Output the [x, y] coordinate of the center of the cell containing the given text.  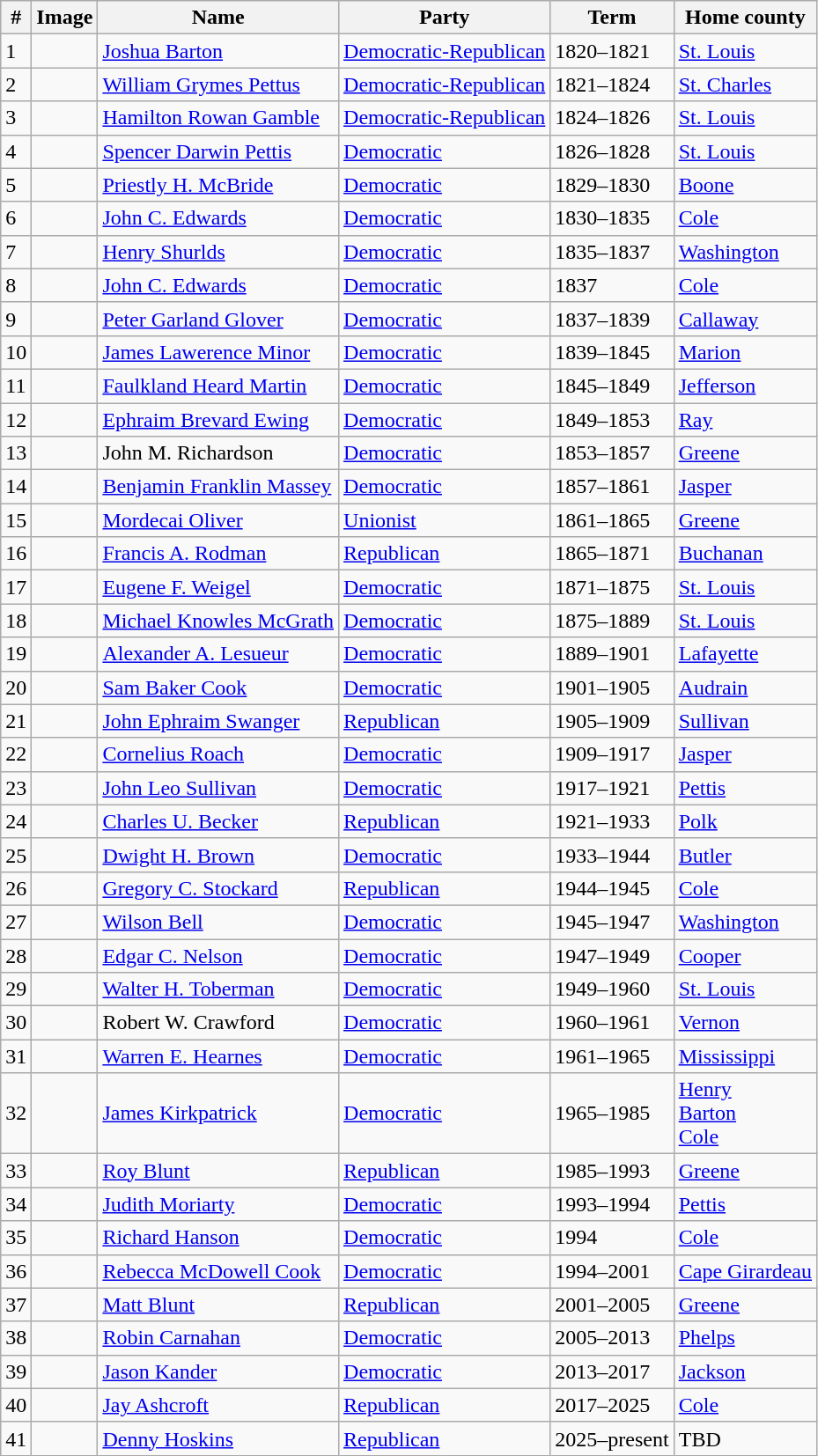
Richard Hanson [218, 1238]
Phelps [745, 1338]
James Kirkpatrick [218, 1114]
Denny Hoskins [218, 1438]
23 [16, 788]
TBD [745, 1438]
7 [16, 252]
Roy Blunt [218, 1171]
26 [16, 888]
# [16, 18]
1945–1947 [612, 922]
36 [16, 1271]
Ephraim Brevard Ewing [218, 420]
Edgar C. Nelson [218, 955]
1 [16, 51]
1905–1909 [612, 721]
Polk [745, 821]
John Ephraim Swanger [218, 721]
Warren E. Hearnes [218, 1056]
1994–2001 [612, 1271]
1909–1917 [612, 754]
1824–1826 [612, 118]
Wilson Bell [218, 922]
1837–1839 [612, 319]
Butler [745, 855]
Benjamin Franklin Massey [218, 487]
1960–1961 [612, 1023]
19 [16, 654]
Faulkland Heard Martin [218, 386]
24 [16, 821]
1857–1861 [612, 487]
37 [16, 1305]
Party [445, 18]
1849–1853 [612, 420]
Sam Baker Cook [218, 688]
St. Charles [745, 85]
HenryBartonCole [745, 1114]
6 [16, 218]
2017–2025 [612, 1405]
1889–1901 [612, 654]
Francis A. Rodman [218, 554]
John M. Richardson [218, 453]
30 [16, 1023]
1875–1889 [612, 621]
Term [612, 18]
2025–present [612, 1438]
Unionist [445, 520]
1865–1871 [612, 554]
Matt Blunt [218, 1305]
Vernon [745, 1023]
1835–1837 [612, 252]
29 [16, 989]
1826–1828 [612, 151]
Rebecca McDowell Cook [218, 1271]
1853–1857 [612, 453]
17 [16, 587]
Judith Moriarty [218, 1204]
18 [16, 621]
40 [16, 1405]
1961–1965 [612, 1056]
9 [16, 319]
1933–1944 [612, 855]
Joshua Barton [218, 51]
Hamilton Rowan Gamble [218, 118]
Priestly H. McBride [218, 185]
Marion [745, 352]
1829–1830 [612, 185]
Cape Girardeau [745, 1271]
1901–1905 [612, 688]
34 [16, 1204]
Boone [745, 185]
Jay Ashcroft [218, 1405]
35 [16, 1238]
Cooper [745, 955]
28 [16, 955]
Audrain [745, 688]
1845–1849 [612, 386]
2 [16, 85]
Cornelius Roach [218, 754]
Home county [745, 18]
2005–2013 [612, 1338]
Ray [745, 420]
Charles U. Becker [218, 821]
1994 [612, 1238]
25 [16, 855]
33 [16, 1171]
Name [218, 18]
1949–1960 [612, 989]
16 [16, 554]
1985–1993 [612, 1171]
1944–1945 [612, 888]
8 [16, 285]
Eugene F. Weigel [218, 587]
20 [16, 688]
1921–1933 [612, 821]
Jackson [745, 1371]
Jefferson [745, 386]
31 [16, 1056]
14 [16, 487]
32 [16, 1114]
39 [16, 1371]
Dwight H. Brown [218, 855]
Mississippi [745, 1056]
2001–2005 [612, 1305]
1993–1994 [612, 1204]
James Lawerence Minor [218, 352]
John Leo Sullivan [218, 788]
Peter Garland Glover [218, 319]
41 [16, 1438]
1917–1921 [612, 788]
Image [65, 18]
1820–1821 [612, 51]
Jason Kander [218, 1371]
1947–1949 [612, 955]
Walter H. Toberman [218, 989]
Robert W. Crawford [218, 1023]
Buchanan [745, 554]
Mordecai Oliver [218, 520]
Alexander A. Lesueur [218, 654]
Henry Shurlds [218, 252]
38 [16, 1338]
1965–1985 [612, 1114]
21 [16, 721]
5 [16, 185]
William Grymes Pettus [218, 85]
Robin Carnahan [218, 1338]
1861–1865 [612, 520]
1839–1845 [612, 352]
12 [16, 420]
Michael Knowles McGrath [218, 621]
10 [16, 352]
13 [16, 453]
4 [16, 151]
1821–1824 [612, 85]
1830–1835 [612, 218]
3 [16, 118]
1837 [612, 285]
Gregory C. Stockard [218, 888]
Lafayette [745, 654]
27 [16, 922]
2013–2017 [612, 1371]
15 [16, 520]
Spencer Darwin Pettis [218, 151]
Callaway [745, 319]
11 [16, 386]
Sullivan [745, 721]
22 [16, 754]
1871–1875 [612, 587]
